Return [x, y] of the center of cell containing provided text 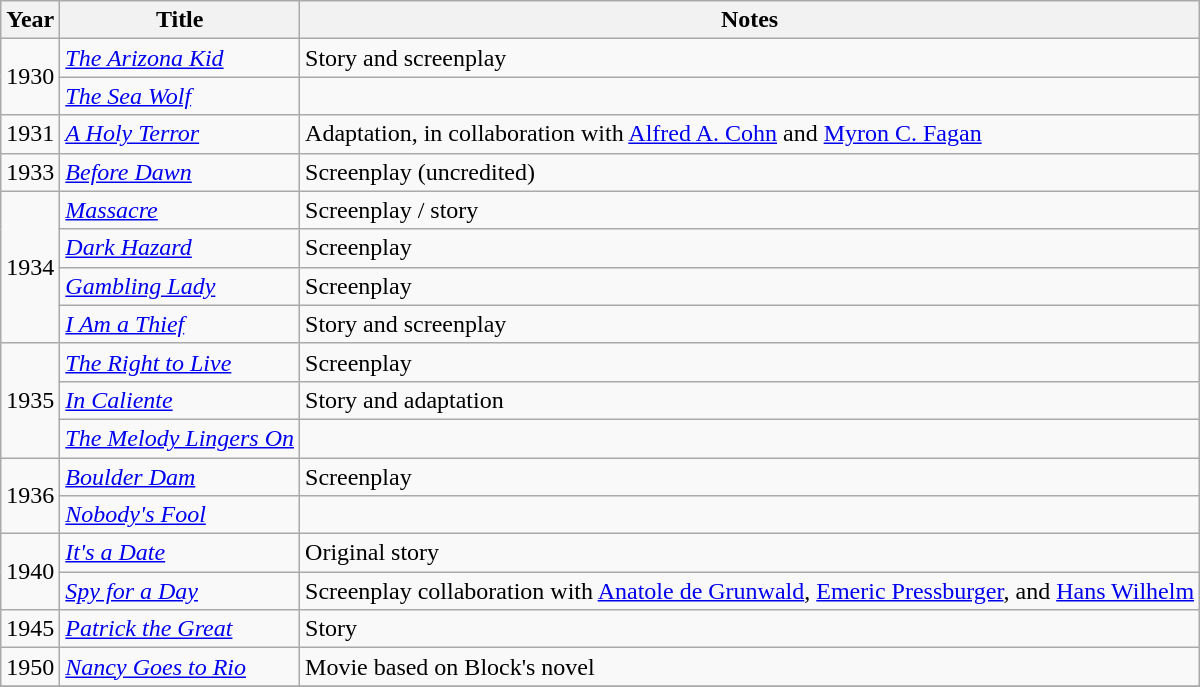
Story and adaptation [750, 400]
Movie based on Block's novel [750, 667]
It's a Date [180, 553]
Year [30, 20]
Screenplay (uncredited) [750, 172]
1931 [30, 134]
Adaptation, in collaboration with Alfred A. Cohn and Myron C. Fagan [750, 134]
Boulder Dam [180, 477]
Spy for a Day [180, 591]
Story [750, 629]
1930 [30, 77]
1933 [30, 172]
1950 [30, 667]
Gambling Lady [180, 286]
Massacre [180, 210]
The Melody Lingers On [180, 438]
In Caliente [180, 400]
A Holy Terror [180, 134]
Before Dawn [180, 172]
Patrick the Great [180, 629]
1940 [30, 572]
1935 [30, 400]
Dark Hazard [180, 248]
1945 [30, 629]
Nancy Goes to Rio [180, 667]
Original story [750, 553]
I Am a Thief [180, 324]
Notes [750, 20]
The Arizona Kid [180, 58]
1934 [30, 267]
Screenplay / story [750, 210]
1936 [30, 496]
Nobody's Fool [180, 515]
Screenplay collaboration with Anatole de Grunwald, Emeric Pressburger, and Hans Wilhelm [750, 591]
The Right to Live [180, 362]
Title [180, 20]
The Sea Wolf [180, 96]
